Search for the cell housing the specified text and yield its [x, y] center coordinate. 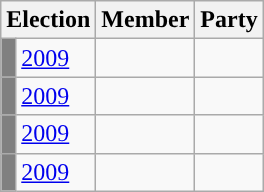
Party [229, 20]
Election [48, 20]
Member [146, 20]
